Detect which cell encompasses the target text, then output its (x, y) center coordinate. 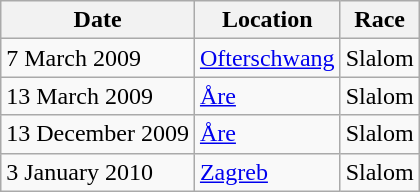
7 March 2009 (98, 58)
Zagreb (267, 172)
Location (267, 20)
Race (380, 20)
3 January 2010 (98, 172)
Date (98, 20)
13 March 2009 (98, 96)
Ofterschwang (267, 58)
13 December 2009 (98, 134)
